Extract the (x, y) coordinate from the center of the cell holding the provided text.  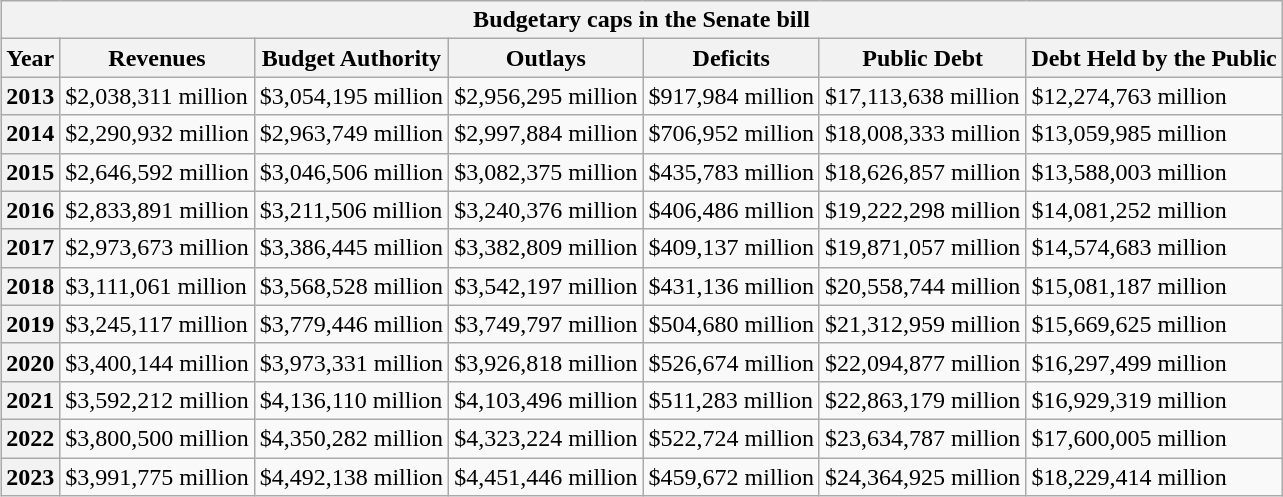
$13,588,003 million (1154, 172)
$2,956,295 million (546, 96)
Debt Held by the Public (1154, 58)
$15,081,187 million (1154, 286)
Outlays (546, 58)
2020 (30, 362)
Budgetary caps in the Senate bill (642, 20)
Public Debt (922, 58)
$431,136 million (731, 286)
$3,245,117 million (157, 324)
$2,038,311 million (157, 96)
$406,486 million (731, 210)
$3,240,376 million (546, 210)
$3,386,445 million (351, 248)
$2,290,932 million (157, 134)
$4,323,224 million (546, 438)
2018 (30, 286)
$21,312,959 million (922, 324)
$3,400,144 million (157, 362)
$18,626,857 million (922, 172)
2022 (30, 438)
$526,674 million (731, 362)
$2,997,884 million (546, 134)
$4,103,496 million (546, 400)
$3,111,061 million (157, 286)
$3,211,506 million (351, 210)
Revenues (157, 58)
$22,863,179 million (922, 400)
2023 (30, 477)
$3,082,375 million (546, 172)
$917,984 million (731, 96)
$409,137 million (731, 248)
$24,364,925 million (922, 477)
2015 (30, 172)
$3,592,212 million (157, 400)
$14,574,683 million (1154, 248)
$23,634,787 million (922, 438)
$3,542,197 million (546, 286)
$3,568,528 million (351, 286)
$3,800,500 million (157, 438)
2013 (30, 96)
$3,046,506 million (351, 172)
$2,646,592 million (157, 172)
Budget Authority (351, 58)
$16,297,499 million (1154, 362)
$706,952 million (731, 134)
$19,222,298 million (922, 210)
$14,081,252 million (1154, 210)
Deficits (731, 58)
$4,136,110 million (351, 400)
$4,492,138 million (351, 477)
$3,054,195 million (351, 96)
$3,926,818 million (546, 362)
Year (30, 58)
2017 (30, 248)
$18,008,333 million (922, 134)
$3,973,331 million (351, 362)
2021 (30, 400)
$22,094,877 million (922, 362)
$17,600,005 million (1154, 438)
2016 (30, 210)
2014 (30, 134)
$4,350,282 million (351, 438)
$12,274,763 million (1154, 96)
$3,991,775 million (157, 477)
$3,382,809 million (546, 248)
$15,669,625 million (1154, 324)
$504,680 million (731, 324)
2019 (30, 324)
$2,973,673 million (157, 248)
$459,672 million (731, 477)
$19,871,057 million (922, 248)
$18,229,414 million (1154, 477)
$17,113,638 million (922, 96)
$511,283 million (731, 400)
$20,558,744 million (922, 286)
$13,059,985 million (1154, 134)
$16,929,319 million (1154, 400)
$2,963,749 million (351, 134)
$522,724 million (731, 438)
$2,833,891 million (157, 210)
$435,783 million (731, 172)
$3,749,797 million (546, 324)
$4,451,446 million (546, 477)
$3,779,446 million (351, 324)
